Return [X, Y] of the center of cell containing provided text 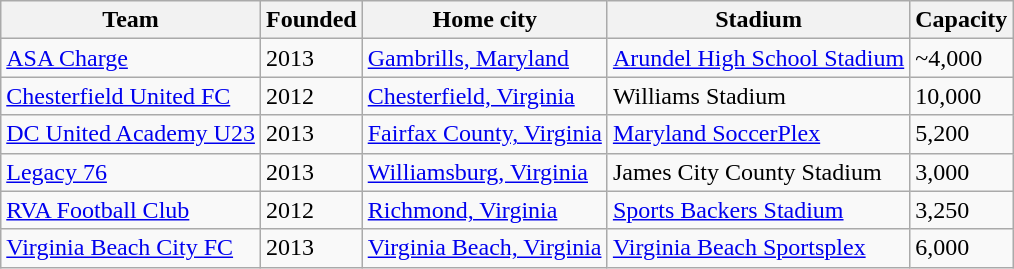
~4,000 [962, 58]
Williamsburg, Virginia [484, 172]
Team [131, 20]
Williams Stadium [758, 96]
Gambrills, Maryland [484, 58]
Chesterfield, Virginia [484, 96]
ASA Charge [131, 58]
Arundel High School Stadium [758, 58]
Sports Backers Stadium [758, 210]
Virginia Beach City FC [131, 248]
Legacy 76 [131, 172]
Maryland SoccerPlex [758, 134]
3,250 [962, 210]
Virginia Beach Sportsplex [758, 248]
5,200 [962, 134]
Stadium [758, 20]
RVA Football Club [131, 210]
6,000 [962, 248]
Virginia Beach, Virginia [484, 248]
Chesterfield United FC [131, 96]
Founded [311, 20]
Capacity [962, 20]
Richmond, Virginia [484, 210]
Home city [484, 20]
DC United Academy U23 [131, 134]
James City County Stadium [758, 172]
Fairfax County, Virginia [484, 134]
10,000 [962, 96]
3,000 [962, 172]
